Extract the [X, Y] coordinate from the center of the cell holding the provided text.  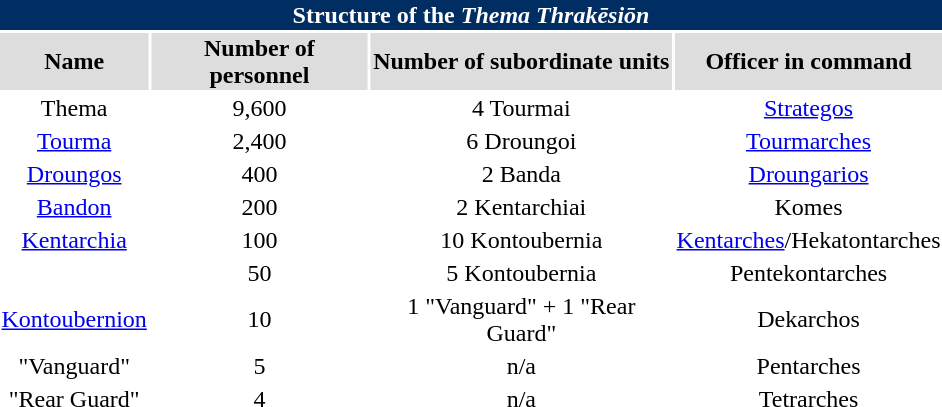
Droungos [74, 174]
400 [259, 174]
Structure of the Thema Thrakēsiōn [471, 15]
50 [259, 273]
Kontoubernion [74, 320]
2 Banda [522, 174]
5 [259, 366]
Komes [808, 207]
10 Kontoubernia [522, 240]
Thema [74, 108]
Tourma [74, 141]
Name [74, 62]
Kentarches/Hekatontarches [808, 240]
Number of subordinate units [522, 62]
10 [259, 320]
Number of personnel [259, 62]
9,600 [259, 108]
5 Kontoubernia [522, 273]
n/a [522, 366]
Tourmarches [808, 141]
2 Kentarchiai [522, 207]
100 [259, 240]
Pentarches [808, 366]
Pentekontarches [808, 273]
200 [259, 207]
Bandon [74, 207]
Kentarchia [74, 240]
Dekarchos [808, 320]
Strategos [808, 108]
1 "Vanguard" + 1 "Rear Guard" [522, 320]
2,400 [259, 141]
"Vanguard" [74, 366]
Officer in command [808, 62]
6 Droungoi [522, 141]
Droungarios [808, 174]
4 Tourmai [522, 108]
